Scan for the cell matching the given text and deliver its (X, Y) coordinate at center. 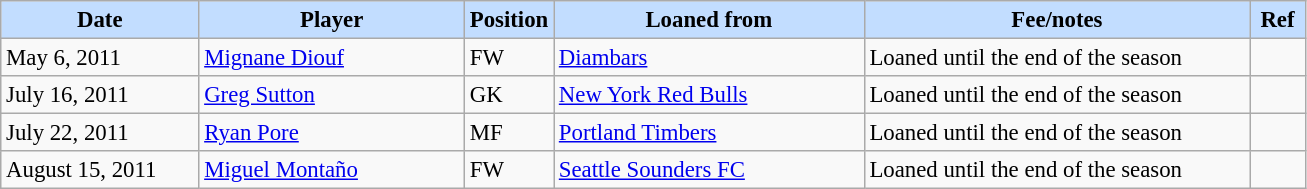
July 16, 2011 (100, 95)
Player (332, 20)
Fee/notes (1057, 20)
Loaned from (710, 20)
May 6, 2011 (100, 58)
August 15, 2011 (100, 170)
Ref (1278, 20)
Ryan Pore (332, 133)
GK (508, 95)
Diambars (710, 58)
Greg Sutton (332, 95)
Miguel Montaño (332, 170)
Portland Timbers (710, 133)
New York Red Bulls (710, 95)
MF (508, 133)
Date (100, 20)
Seattle Sounders FC (710, 170)
July 22, 2011 (100, 133)
Mignane Diouf (332, 58)
Position (508, 20)
